Identify which cell holds the provided text, then report its [x, y] central coordinate. 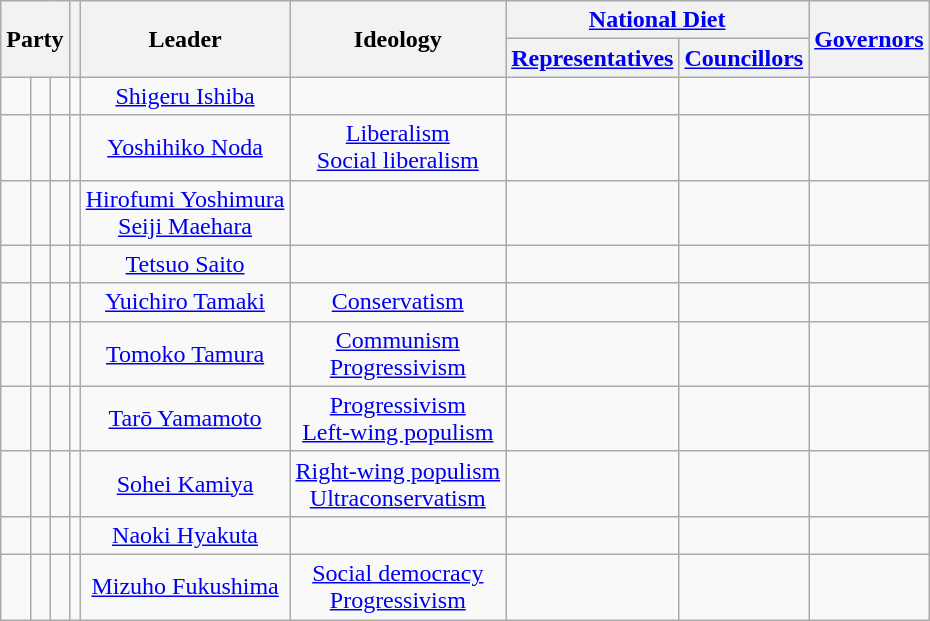
Councillors [744, 58]
Liberalism Social liberalism [398, 148]
Shigeru Ishiba [185, 96]
Right-wing populism Ultraconservatism [398, 484]
Progressivism Left-wing populism [398, 418]
Conservatism [398, 302]
Ideology [398, 39]
Governors [869, 39]
National Diet [658, 20]
Naoki Hyakuta [185, 535]
Tomoko Tamura [185, 354]
Hirofumi YoshimuraSeiji Maehara [185, 212]
Yoshihiko Noda [185, 148]
Tarō Yamamoto [185, 418]
Mizuho Fukushima [185, 586]
Leader [185, 39]
Party [35, 39]
Yuichiro Tamaki [185, 302]
Social democracy Progressivism [398, 586]
CommunismProgressivism [398, 354]
Tetsuo Saito [185, 264]
Sohei Kamiya [185, 484]
Representatives [592, 58]
